Provide the [x, y] coordinate of the cell's center where the given text is located.  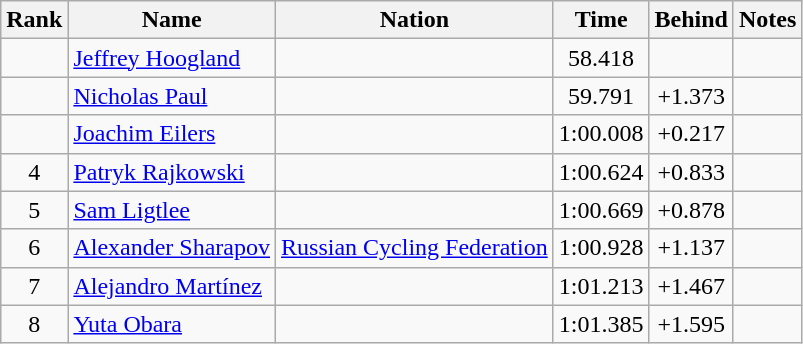
1:00.928 [601, 248]
1:01.385 [601, 324]
+0.833 [691, 172]
Rank [34, 20]
+1.373 [691, 96]
Joachim Eilers [172, 134]
59.791 [601, 96]
1:00.669 [601, 210]
Behind [691, 20]
58.418 [601, 58]
Russian Cycling Federation [415, 248]
1:01.213 [601, 286]
+1.137 [691, 248]
1:00.008 [601, 134]
6 [34, 248]
+0.878 [691, 210]
+0.217 [691, 134]
Alexander Sharapov [172, 248]
4 [34, 172]
5 [34, 210]
7 [34, 286]
8 [34, 324]
+1.467 [691, 286]
Notes [767, 20]
Sam Ligtlee [172, 210]
Time [601, 20]
Yuta Obara [172, 324]
Nicholas Paul [172, 96]
Jeffrey Hoogland [172, 58]
1:00.624 [601, 172]
Patryk Rajkowski [172, 172]
+1.595 [691, 324]
Nation [415, 20]
Name [172, 20]
Alejandro Martínez [172, 286]
